Capture the cell that displays the provided text and extract its [x, y] central coordinate. 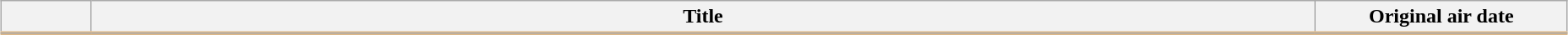
Title [703, 17]
Original air date [1441, 17]
